Locate the cell with the specified text and output its (X, Y) center coordinate. 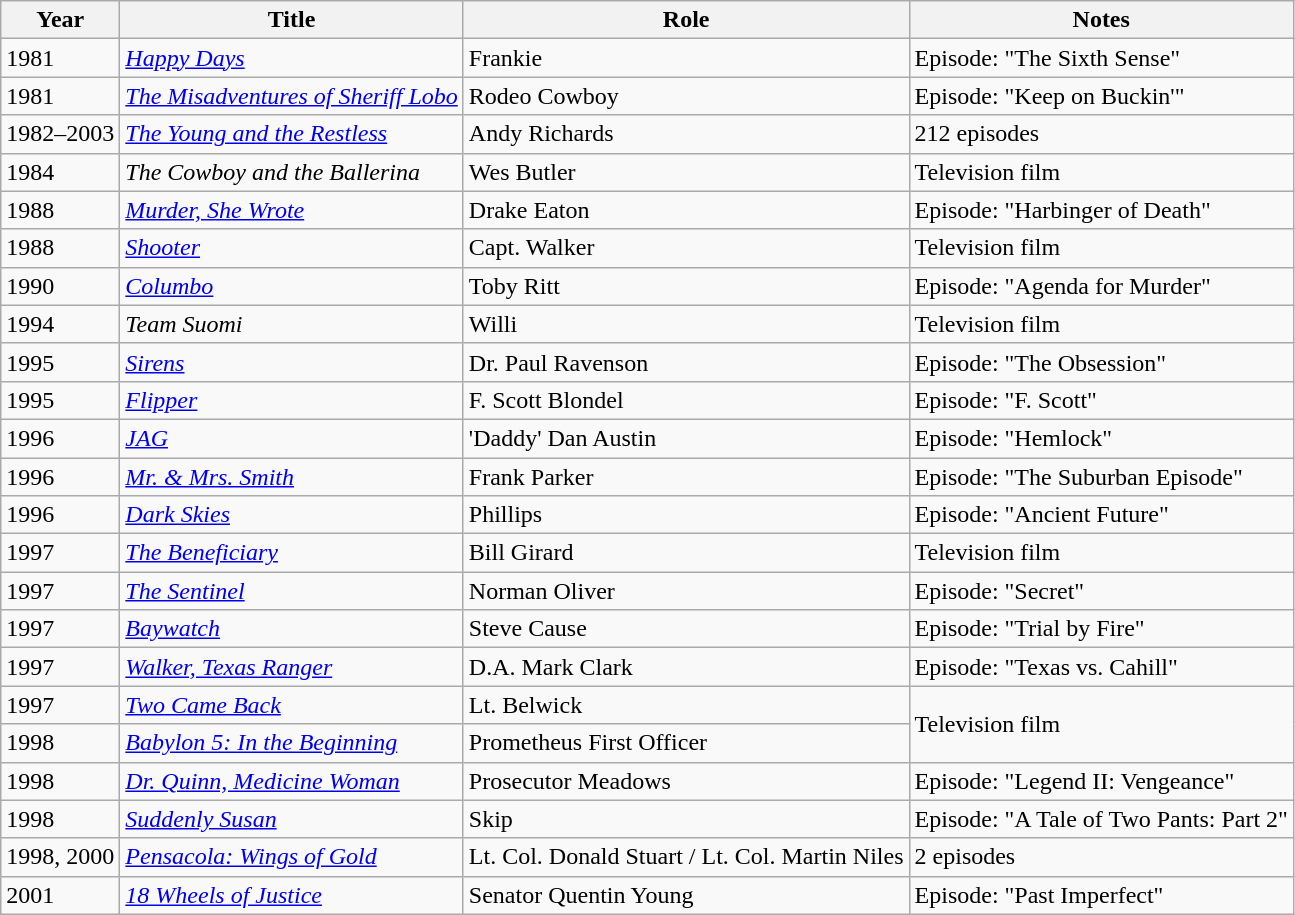
Episode: "Harbinger of Death" (1101, 210)
1984 (60, 172)
Episode: "Hemlock" (1101, 438)
The Cowboy and the Ballerina (292, 172)
Notes (1101, 20)
Episode: "The Sixth Sense" (1101, 58)
Pensacola: Wings of Gold (292, 857)
Columbo (292, 286)
Episode: "Ancient Future" (1101, 515)
Episode: "Secret" (1101, 591)
18 Wheels of Justice (292, 895)
Prometheus First Officer (686, 743)
1990 (60, 286)
Role (686, 20)
Episode: "Trial by Fire" (1101, 629)
Sirens (292, 362)
Episode: "Past Imperfect" (1101, 895)
Happy Days (292, 58)
'Daddy' Dan Austin (686, 438)
2 episodes (1101, 857)
Phillips (686, 515)
Toby Ritt (686, 286)
212 episodes (1101, 134)
Shooter (292, 248)
Title (292, 20)
Prosecutor Meadows (686, 781)
Steve Cause (686, 629)
Year (60, 20)
1998, 2000 (60, 857)
Team Suomi (292, 324)
Willi (686, 324)
The Sentinel (292, 591)
Mr. & Mrs. Smith (292, 477)
F. Scott Blondel (686, 400)
Baywatch (292, 629)
1982–2003 (60, 134)
Frank Parker (686, 477)
Episode: "The Suburban Episode" (1101, 477)
Andy Richards (686, 134)
The Young and the Restless (292, 134)
Episode: "A Tale of Two Pants: Part 2" (1101, 819)
Murder, She Wrote (292, 210)
1994 (60, 324)
Drake Eaton (686, 210)
Babylon 5: In the Beginning (292, 743)
Two Came Back (292, 705)
Episode: "Texas vs. Cahill" (1101, 667)
Flipper (292, 400)
Dark Skies (292, 515)
JAG (292, 438)
Episode: "Keep on Buckin'" (1101, 96)
Walker, Texas Ranger (292, 667)
The Beneficiary (292, 553)
Bill Girard (686, 553)
Wes Butler (686, 172)
Capt. Walker (686, 248)
The Misadventures of Sheriff Lobo (292, 96)
Dr. Quinn, Medicine Woman (292, 781)
Lt. Col. Donald Stuart / Lt. Col. Martin Niles (686, 857)
Skip (686, 819)
Lt. Belwick (686, 705)
Senator Quentin Young (686, 895)
Suddenly Susan (292, 819)
Dr. Paul Ravenson (686, 362)
Episode: "F. Scott" (1101, 400)
Frankie (686, 58)
Episode: "Legend II: Vengeance" (1101, 781)
2001 (60, 895)
Norman Oliver (686, 591)
Episode: "The Obsession" (1101, 362)
Rodeo Cowboy (686, 96)
Episode: "Agenda for Murder" (1101, 286)
D.A. Mark Clark (686, 667)
